Return [X, Y] of the center of cell containing provided text 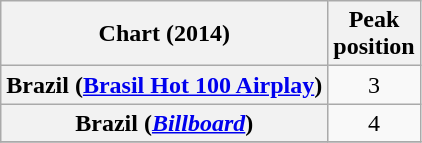
Chart (2014) [164, 34]
4 [374, 123]
Peak position [374, 34]
Brazil (Brasil Hot 100 Airplay) [164, 85]
Brazil (Billboard) [164, 123]
3 [374, 85]
